Search for the cell housing the specified text and yield its [X, Y] center coordinate. 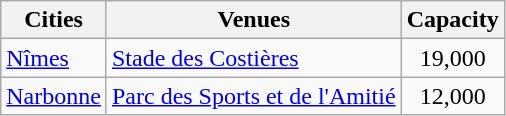
Venues [254, 20]
Capacity [452, 20]
Parc des Sports et de l'Amitié [254, 96]
19,000 [452, 58]
Cities [54, 20]
12,000 [452, 96]
Narbonne [54, 96]
Stade des Costières [254, 58]
Nîmes [54, 58]
